Search for the cell housing the specified text and yield its [x, y] center coordinate. 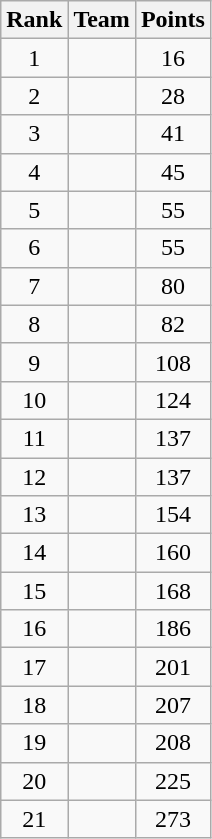
15 [34, 591]
20 [34, 781]
154 [172, 515]
2 [34, 96]
4 [34, 172]
3 [34, 134]
18 [34, 705]
186 [172, 629]
10 [34, 400]
80 [172, 286]
168 [172, 591]
5 [34, 210]
17 [34, 667]
21 [34, 819]
19 [34, 743]
160 [172, 553]
14 [34, 553]
8 [34, 324]
Points [172, 20]
28 [172, 96]
45 [172, 172]
207 [172, 705]
1 [34, 58]
12 [34, 477]
41 [172, 134]
13 [34, 515]
Team [102, 20]
7 [34, 286]
9 [34, 362]
201 [172, 667]
225 [172, 781]
124 [172, 400]
Rank [34, 20]
6 [34, 248]
82 [172, 324]
208 [172, 743]
108 [172, 362]
11 [34, 438]
273 [172, 819]
